Detect which cell encompasses the target text, then output its (x, y) center coordinate. 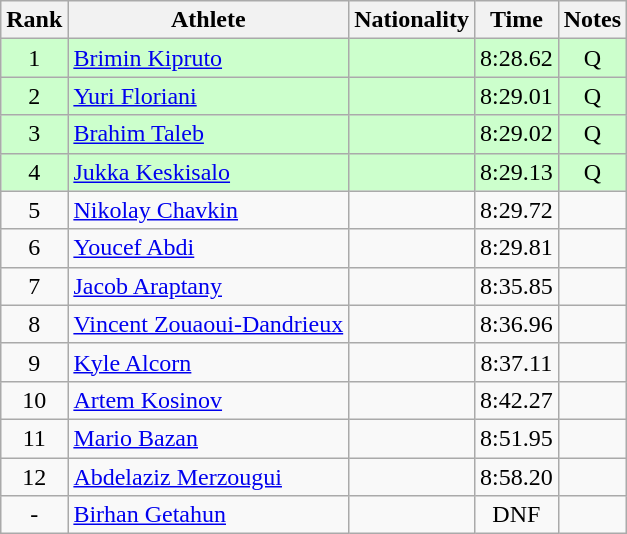
Vincent Zouaoui-Dandrieux (208, 324)
3 (34, 134)
Artem Kosinov (208, 400)
7 (34, 286)
10 (34, 400)
Jacob Araptany (208, 286)
8:29.13 (516, 172)
Time (516, 20)
8:28.62 (516, 58)
8:51.95 (516, 438)
Kyle Alcorn (208, 362)
8:35.85 (516, 286)
8:42.27 (516, 400)
11 (34, 438)
1 (34, 58)
9 (34, 362)
2 (34, 96)
8:58.20 (516, 477)
Brahim Taleb (208, 134)
12 (34, 477)
8:37.11 (516, 362)
8:36.96 (516, 324)
8:29.72 (516, 210)
6 (34, 248)
Notes (592, 20)
Brimin Kipruto (208, 58)
Nationality (412, 20)
Youcef Abdi (208, 248)
Rank (34, 20)
8 (34, 324)
- (34, 515)
Nikolay Chavkin (208, 210)
Jukka Keskisalo (208, 172)
Abdelaziz Merzougui (208, 477)
8:29.02 (516, 134)
Yuri Floriani (208, 96)
Birhan Getahun (208, 515)
Athlete (208, 20)
DNF (516, 515)
4 (34, 172)
8:29.81 (516, 248)
8:29.01 (516, 96)
Mario Bazan (208, 438)
5 (34, 210)
